Extract the [x, y] coordinate from the center of the cell holding the provided text.  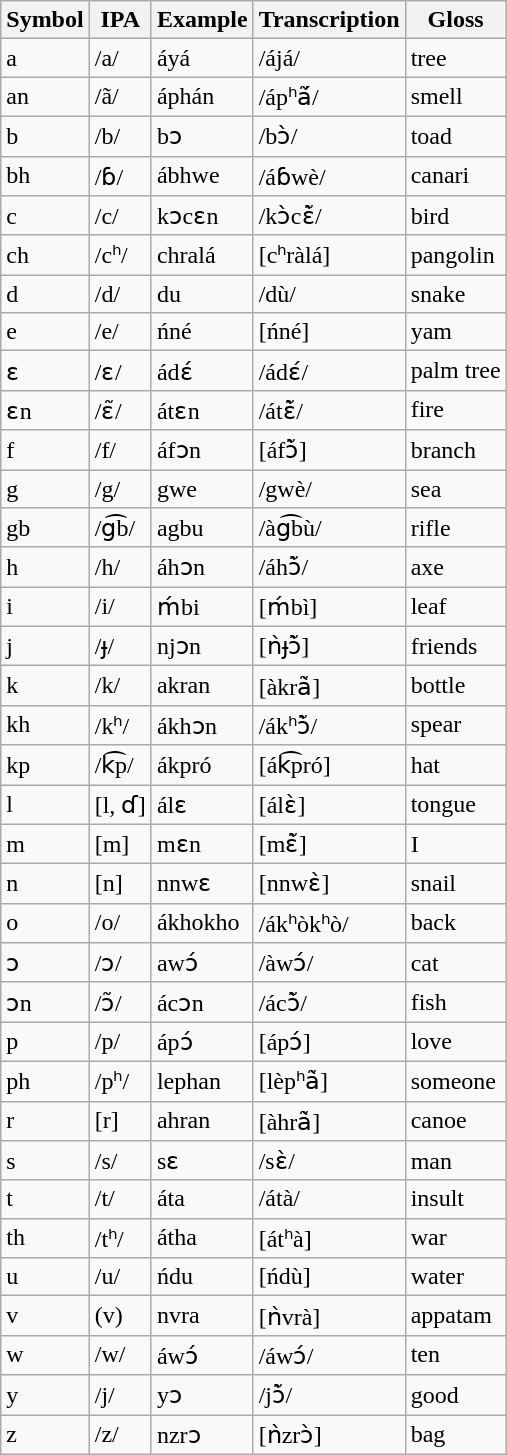
kp [45, 765]
bɔ [202, 136]
/a/ [120, 58]
f [45, 450]
ɛn [45, 410]
/pʰ/ [120, 1081]
someone [456, 1081]
toad [456, 136]
[lèpʰã̀] [329, 1081]
/b/ [120, 136]
fish [456, 1002]
tree [456, 58]
/cʰ/ [120, 255]
/ádɛ́/ [329, 371]
p [45, 1042]
átɛn [202, 410]
ábhwe [202, 176]
/k͡p/ [120, 765]
[ápɔ́] [329, 1042]
appatam [456, 1316]
[cʰràlá] [329, 255]
leaf [456, 607]
ápɔ́ [202, 1042]
[nnwɛ̀] [329, 884]
u [45, 1277]
ńdu [202, 1277]
spear [456, 725]
/h/ [120, 567]
g [45, 489]
/áhɔ̃̀/ [329, 567]
njɔn [202, 646]
an [45, 97]
ḿbi [202, 607]
áyá [202, 58]
/ɛ̃/ [120, 410]
t [45, 1199]
/ápʰã́/ [329, 97]
ph [45, 1081]
álɛ [202, 804]
i [45, 607]
ahran [202, 1121]
[ḿbì] [329, 607]
/ájá/ [329, 58]
/dù/ [329, 294]
Gloss [456, 20]
awɔ́ [202, 963]
yam [456, 332]
th [45, 1238]
man [456, 1161]
/ɔ/ [120, 963]
/ákʰòkʰò/ [329, 923]
nnwɛ [202, 884]
/bɔ̀/ [329, 136]
axe [456, 567]
I [456, 844]
/àwɔ́/ [329, 963]
/ɔ̃/ [120, 1002]
/w/ [120, 1355]
smell [456, 97]
(v) [120, 1316]
/ɓ/ [120, 176]
/c/ [120, 216]
n [45, 884]
[ǹvrà] [329, 1316]
y [45, 1395]
áphán [202, 97]
/p/ [120, 1042]
a [45, 58]
k [45, 686]
/tʰ/ [120, 1238]
cat [456, 963]
ɛ [45, 371]
[ǹzrɔ̀] [329, 1434]
gb [45, 528]
/o/ [120, 923]
/z/ [120, 1434]
d [45, 294]
water [456, 1277]
bottle [456, 686]
nzrɔ [202, 1434]
hat [456, 765]
[áfɔ̃̀] [329, 450]
ten [456, 1355]
/s/ [120, 1161]
mɛn [202, 844]
/d/ [120, 294]
h [45, 567]
/ácɔ̃̀/ [329, 1002]
ɔ [45, 963]
z [45, 1434]
[mɛ̃̀] [329, 844]
/gwè/ [329, 489]
Transcription [329, 20]
/kɔ̀cɛ̃̀/ [329, 216]
agbu [202, 528]
ákpró [202, 765]
/i/ [120, 607]
/e/ [120, 332]
/g/ [120, 489]
áwɔ́ [202, 1355]
akran [202, 686]
áhɔn [202, 567]
chralá [202, 255]
/jɔ̃̀/ [329, 1395]
/k/ [120, 686]
m [45, 844]
tongue [456, 804]
átha [202, 1238]
c [45, 216]
w [45, 1355]
/ã/ [120, 97]
j [45, 646]
/t/ [120, 1199]
snail [456, 884]
b [45, 136]
branch [456, 450]
canari [456, 176]
kh [45, 725]
o [45, 923]
good [456, 1395]
/átà/ [329, 1199]
[àhrã̀] [329, 1121]
/g͡b/ [120, 528]
IPA [120, 20]
pangolin [456, 255]
back [456, 923]
canoe [456, 1121]
friends [456, 646]
rifle [456, 528]
[ǹɟɔ̃̀] [329, 646]
sɛ [202, 1161]
áta [202, 1199]
v [45, 1316]
snake [456, 294]
sea [456, 489]
áfɔn [202, 450]
nvra [202, 1316]
/ɟ/ [120, 646]
[m] [120, 844]
s [45, 1161]
ɔn [45, 1002]
palm tree [456, 371]
yɔ [202, 1395]
ádɛ́ [202, 371]
[ńdù] [329, 1277]
ch [45, 255]
/u/ [120, 1277]
/átɛ̃̀/ [329, 410]
bird [456, 216]
[ńné] [329, 332]
[àkrã̀] [329, 686]
/ákʰɔ̃̀/ [329, 725]
/sɛ̀/ [329, 1161]
du [202, 294]
ńné [202, 332]
bag [456, 1434]
bh [45, 176]
ácɔn [202, 1002]
Example [202, 20]
insult [456, 1199]
r [45, 1121]
ákhɔn [202, 725]
ákhokho [202, 923]
/f/ [120, 450]
/áwɔ́/ [329, 1355]
fire [456, 410]
l [45, 804]
[álɛ̀] [329, 804]
/kʰ/ [120, 725]
/ɛ/ [120, 371]
e [45, 332]
[r] [120, 1121]
[l, ɗ] [120, 804]
love [456, 1042]
kɔcɛn [202, 216]
/j/ [120, 1395]
[átʰà] [329, 1238]
lephan [202, 1081]
gwe [202, 489]
/áɓwè/ [329, 176]
/àg͡bù/ [329, 528]
Symbol [45, 20]
war [456, 1238]
[ák͡pró] [329, 765]
[n] [120, 884]
